Output the (X, Y) coordinate of the center of the cell containing the given text.  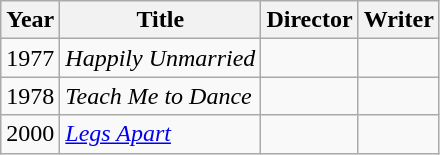
Title (160, 20)
Teach Me to Dance (160, 96)
2000 (30, 134)
1978 (30, 96)
Director (310, 20)
Legs Apart (160, 134)
Happily Unmarried (160, 58)
1977 (30, 58)
Year (30, 20)
Writer (398, 20)
